For the text-containing cell, return its midpoint in [x, y] coordinate format. 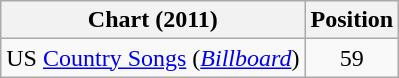
US Country Songs (Billboard) [153, 58]
Chart (2011) [153, 20]
Position [352, 20]
59 [352, 58]
